Pinpoint the cell where the given text exists, returning its (X, Y) midpoint coordinate. 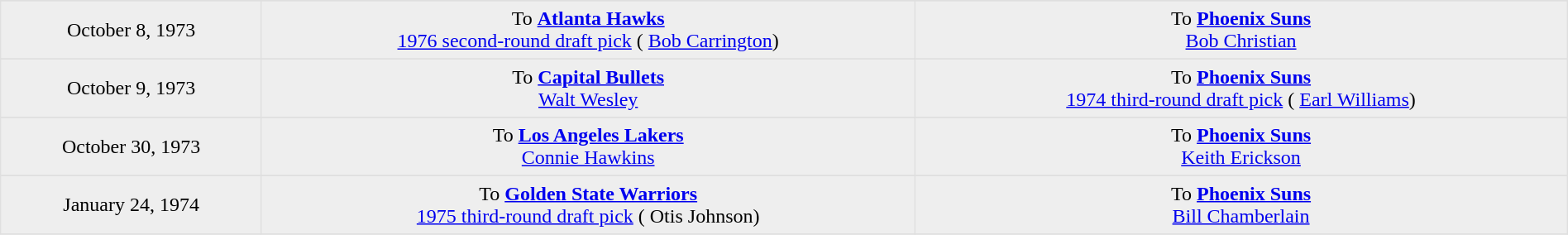
October 9, 1973 (131, 88)
October 30, 1973 (131, 146)
To Phoenix Suns Bob Christian (1241, 30)
January 24, 1974 (131, 204)
To Atlanta Hawks1976 second-round draft pick ( Bob Carrington) (587, 30)
To Phoenix Suns1974 third-round draft pick ( Earl Williams) (1241, 88)
To Phoenix Suns Keith Erickson (1241, 146)
To Phoenix Suns Bill Chamberlain (1241, 204)
To Golden State Warriors1975 third-round draft pick ( Otis Johnson) (587, 204)
To Capital Bullets Walt Wesley (587, 88)
October 8, 1973 (131, 30)
To Los Angeles Lakers Connie Hawkins (587, 146)
